Pinpoint the cell where the given text exists, returning its (X, Y) midpoint coordinate. 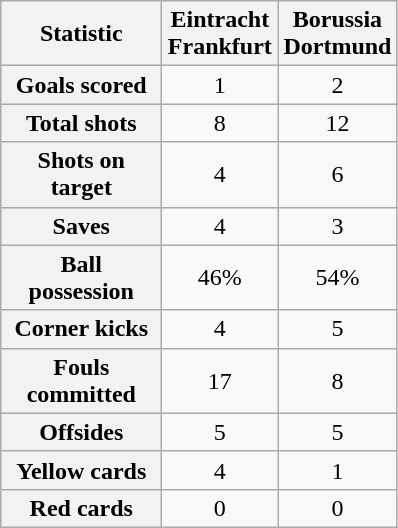
Eintracht Frankfurt (220, 34)
Shots on target (82, 174)
46% (220, 278)
6 (338, 174)
3 (338, 226)
Fouls committed (82, 380)
Offsides (82, 432)
Saves (82, 226)
17 (220, 380)
Yellow cards (82, 470)
12 (338, 123)
Borussia Dortmund (338, 34)
2 (338, 85)
Total shots (82, 123)
Goals scored (82, 85)
Red cards (82, 508)
Ball possession (82, 278)
54% (338, 278)
Corner kicks (82, 329)
Statistic (82, 34)
